Capture the cell that displays the provided text and extract its (x, y) central coordinate. 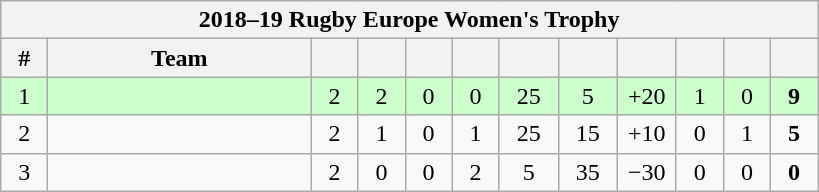
35 (588, 172)
−30 (646, 172)
9 (794, 96)
+10 (646, 134)
Team (180, 58)
# (24, 58)
3 (24, 172)
+20 (646, 96)
2018–19 Rugby Europe Women's Trophy (410, 20)
15 (588, 134)
